Identify which cell holds the provided text, then report its (x, y) central coordinate. 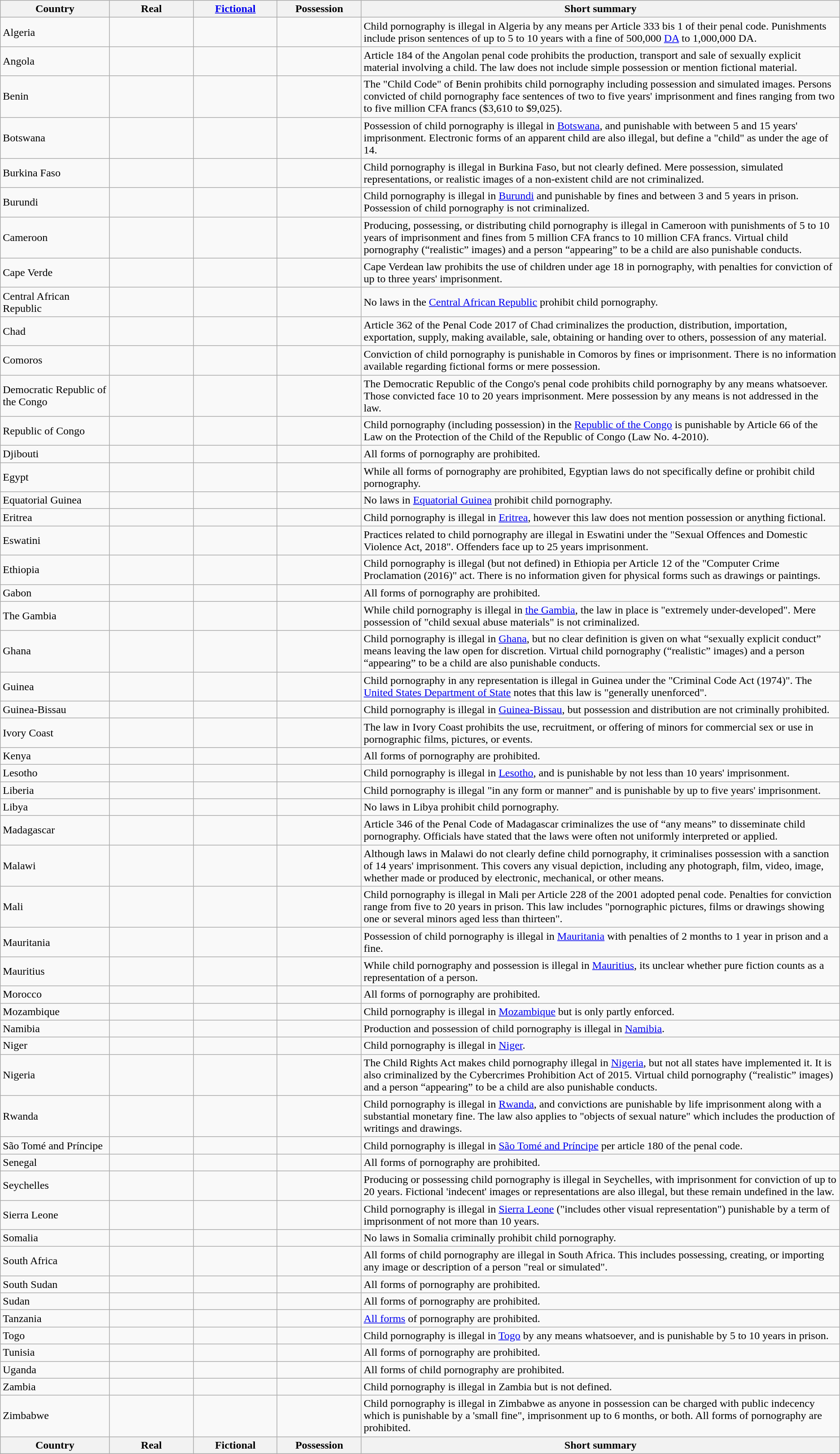
Republic of Congo (55, 431)
No laws in Equatorial Guinea prohibit child pornography. (600, 500)
Child pornography is illegal in Mozambique but is only partly enforced. (600, 1012)
No laws in Libya prohibit child pornography. (600, 807)
Egypt (55, 477)
South Sudan (55, 1284)
Burkina Faso (55, 173)
São Tomé and Príncipe (55, 1145)
Democratic Republic of the Congo (55, 396)
Uganda (55, 1370)
Malawi (55, 866)
Child pornography is illegal in Togo by any means whatsoever, and is punishable by 5 to 10 years in prison. (600, 1336)
While child pornography and possession is illegal in Mauritius, its unclear whether pure fiction counts as a representation of a person. (600, 971)
No laws in the Central African Republic prohibit child pornography. (600, 302)
Nigeria (55, 1075)
Somalia (55, 1238)
Guinea-Bissau (55, 709)
Possession of child pornography is illegal in Mauritania with penalties of 2 months to 1 year in prison and a fine. (600, 942)
Mauritius (55, 971)
Child pornography is illegal in Zambia but is not defined. (600, 1387)
Chad (55, 331)
The law in Ivory Coast prohibits the use, recruitment, or offering of minors for commercial sex or use in pornographic films, pictures, or events. (600, 732)
Child pornography is illegal in Eritrea, however this law does not mention possession or anything fictional. (600, 517)
Child pornography is illegal in Sierra Leone ("includes other visual representation") punishable by a term of imprisonment of not more than 10 years. (600, 1214)
Child pornography is illegal in Lesotho, and is punishable by not less than 10 years' imprisonment. (600, 773)
Benin (55, 96)
Child pornography is illegal in São Tomé and Príncipe per article 180 of the penal code. (600, 1145)
Zambia (55, 1387)
Eritrea (55, 517)
Cape Verde (55, 273)
Seychelles (55, 1186)
Central African Republic (55, 302)
The Gambia (55, 616)
Senegal (55, 1162)
Rwanda (55, 1116)
Ghana (55, 651)
Cape Verdean law prohibits the use of children under age 18 in pornography, with penalties for conviction of up to three years' imprisonment. (600, 273)
Mali (55, 907)
Lesotho (55, 773)
Mauritania (55, 942)
Comoros (55, 360)
Mozambique (55, 1012)
Madagascar (55, 830)
Morocco (55, 994)
Kenya (55, 756)
Djibouti (55, 454)
Gabon (55, 593)
Tanzania (55, 1318)
Child pornography is illegal "in any form or manner" and is punishable by up to five years' imprisonment. (600, 790)
Namibia (55, 1029)
Liberia (55, 790)
No laws in Somalia criminally prohibit child pornography. (600, 1238)
Guinea (55, 687)
Eswatini (55, 540)
While all forms of pornography are prohibited, Egyptian laws do not specifically define or prohibit child pornography. (600, 477)
South Africa (55, 1261)
Child pornography is illegal in Niger. (600, 1046)
Production and possession of child pornography is illegal in Namibia. (600, 1029)
Tunisia (55, 1353)
Niger (55, 1046)
Togo (55, 1336)
Libya (55, 807)
Zimbabwe (55, 1416)
Algeria (55, 32)
Cameroon (55, 237)
All forms of child pornography are prohibited. (600, 1370)
Angola (55, 61)
Ivory Coast (55, 732)
Botswana (55, 138)
Sierra Leone (55, 1214)
Equatorial Guinea (55, 500)
Child pornography is illegal in Guinea-Bissau, but possession and distribution are not criminally prohibited. (600, 709)
Sudan (55, 1301)
Ethiopia (55, 570)
Burundi (55, 202)
